Determine the (X, Y) coordinate at the center of the cell enclosing the given text.  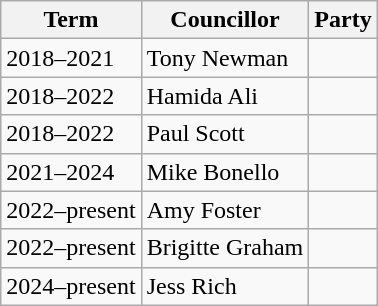
Councillor (225, 20)
2021–2024 (71, 172)
Term (71, 20)
2024–present (71, 286)
Hamida Ali (225, 96)
Jess Rich (225, 286)
Paul Scott (225, 134)
Tony Newman (225, 58)
Amy Foster (225, 210)
Mike Bonello (225, 172)
Brigitte Graham (225, 248)
2018–2021 (71, 58)
Party (343, 20)
